Pinpoint the cell where the given text exists, returning its [X, Y] midpoint coordinate. 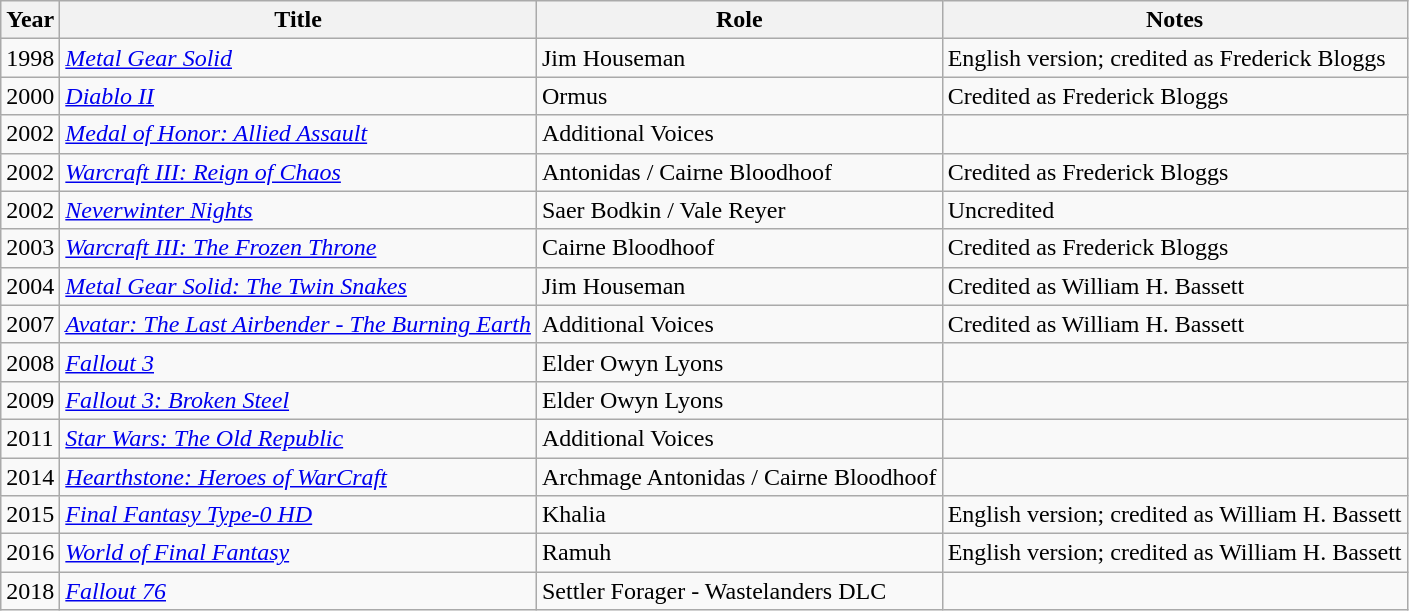
Ramuh [739, 553]
1998 [30, 58]
Khalia [739, 515]
Metal Gear Solid: The Twin Snakes [298, 286]
Uncredited [1174, 210]
Archmage Antonidas / Cairne Bloodhoof [739, 477]
2009 [30, 400]
2007 [30, 324]
Cairne Bloodhoof [739, 248]
2015 [30, 515]
Warcraft III: The Frozen Throne [298, 248]
Warcraft III: Reign of Chaos [298, 172]
Final Fantasy Type-0 HD [298, 515]
Ormus [739, 96]
2018 [30, 591]
2011 [30, 438]
Saer Bodkin / Vale Reyer [739, 210]
Settler Forager - Wastelanders DLC [739, 591]
2000 [30, 96]
Title [298, 20]
2014 [30, 477]
Metal Gear Solid [298, 58]
Fallout 76 [298, 591]
Fallout 3: Broken Steel [298, 400]
2016 [30, 553]
Fallout 3 [298, 362]
2004 [30, 286]
Role [739, 20]
Neverwinter Nights [298, 210]
Year [30, 20]
Avatar: The Last Airbender - The Burning Earth [298, 324]
English version; credited as Frederick Bloggs [1174, 58]
Star Wars: The Old Republic [298, 438]
Antonidas / Cairne Bloodhoof [739, 172]
2003 [30, 248]
2008 [30, 362]
Hearthstone: Heroes of WarCraft [298, 477]
Diablo II [298, 96]
Notes [1174, 20]
Medal of Honor: Allied Assault [298, 134]
World of Final Fantasy [298, 553]
